Scan for the cell matching the given text and deliver its (X, Y) coordinate at center. 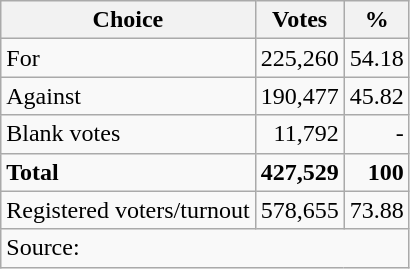
Total (128, 172)
For (128, 58)
54.18 (376, 58)
45.82 (376, 96)
Choice (128, 20)
578,655 (300, 210)
225,260 (300, 58)
427,529 (300, 172)
% (376, 20)
100 (376, 172)
11,792 (300, 134)
Against (128, 96)
190,477 (300, 96)
Source: (205, 248)
Blank votes (128, 134)
Registered voters/turnout (128, 210)
- (376, 134)
Votes (300, 20)
73.88 (376, 210)
